Output the [X, Y] coordinate of the center of the cell containing the given text.  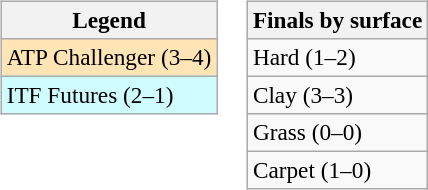
Clay (3–3) [337, 95]
ATP Challenger (3–4) [108, 57]
Carpet (1–0) [337, 171]
ITF Futures (2–1) [108, 95]
Grass (0–0) [337, 133]
Legend [108, 20]
Hard (1–2) [337, 57]
Finals by surface [337, 20]
